Find where the given text appears and provide that cell's center as (x, y) coordinate. 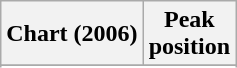
Peakposition (189, 34)
Chart (2006) (72, 34)
